Output the [X, Y] coordinate of the center of the cell containing the given text.  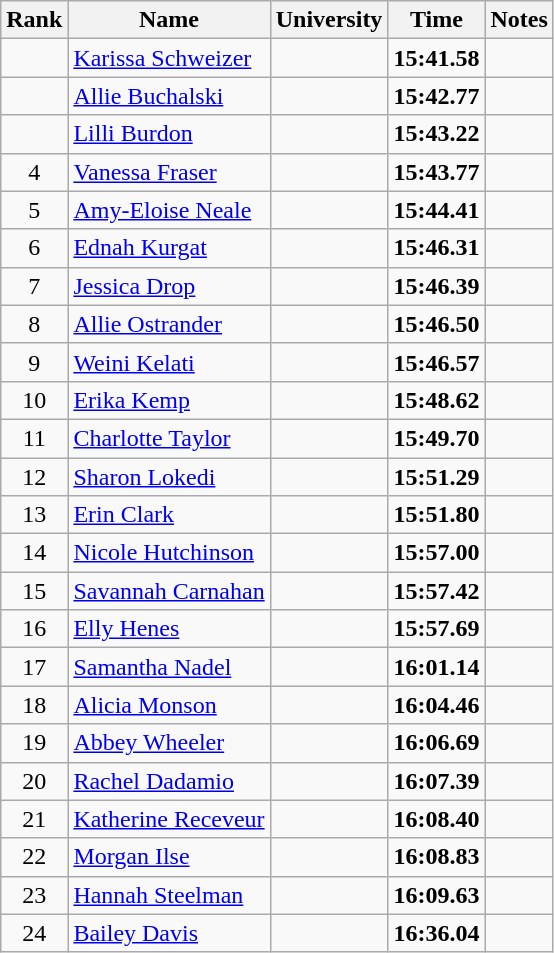
15 [34, 591]
13 [34, 515]
Lilli Burdon [169, 134]
16:09.63 [436, 895]
Notes [519, 20]
15:57.00 [436, 553]
9 [34, 362]
15:46.31 [436, 248]
Nicole Hutchinson [169, 553]
15:49.70 [436, 438]
15:44.41 [436, 210]
21 [34, 819]
Abbey Wheeler [169, 743]
Elly Henes [169, 629]
10 [34, 400]
Samantha Nadel [169, 667]
Hannah Steelman [169, 895]
Vanessa Fraser [169, 172]
Rachel Dadamio [169, 781]
15:46.50 [436, 324]
Bailey Davis [169, 933]
12 [34, 477]
15:46.39 [436, 286]
15:43.22 [436, 134]
15:51.80 [436, 515]
11 [34, 438]
20 [34, 781]
14 [34, 553]
15:51.29 [436, 477]
22 [34, 857]
Katherine Receveur [169, 819]
19 [34, 743]
23 [34, 895]
Time [436, 20]
Erin Clark [169, 515]
University [329, 20]
16:06.69 [436, 743]
18 [34, 705]
17 [34, 667]
16:36.04 [436, 933]
16:04.46 [436, 705]
Allie Ostrander [169, 324]
16:08.40 [436, 819]
Savannah Carnahan [169, 591]
Morgan Ilse [169, 857]
15:57.69 [436, 629]
Alicia Monson [169, 705]
4 [34, 172]
15:57.42 [436, 591]
16:08.83 [436, 857]
15:42.77 [436, 96]
15:41.58 [436, 58]
6 [34, 248]
Erika Kemp [169, 400]
8 [34, 324]
Amy-Eloise Neale [169, 210]
16 [34, 629]
Jessica Drop [169, 286]
Karissa Schweizer [169, 58]
Sharon Lokedi [169, 477]
Name [169, 20]
24 [34, 933]
Charlotte Taylor [169, 438]
15:48.62 [436, 400]
Allie Buchalski [169, 96]
7 [34, 286]
16:01.14 [436, 667]
16:07.39 [436, 781]
Ednah Kurgat [169, 248]
15:46.57 [436, 362]
5 [34, 210]
15:43.77 [436, 172]
Rank [34, 20]
Weini Kelati [169, 362]
